Return the (X, Y) coordinate for the center point of the cell that contains the specified text.  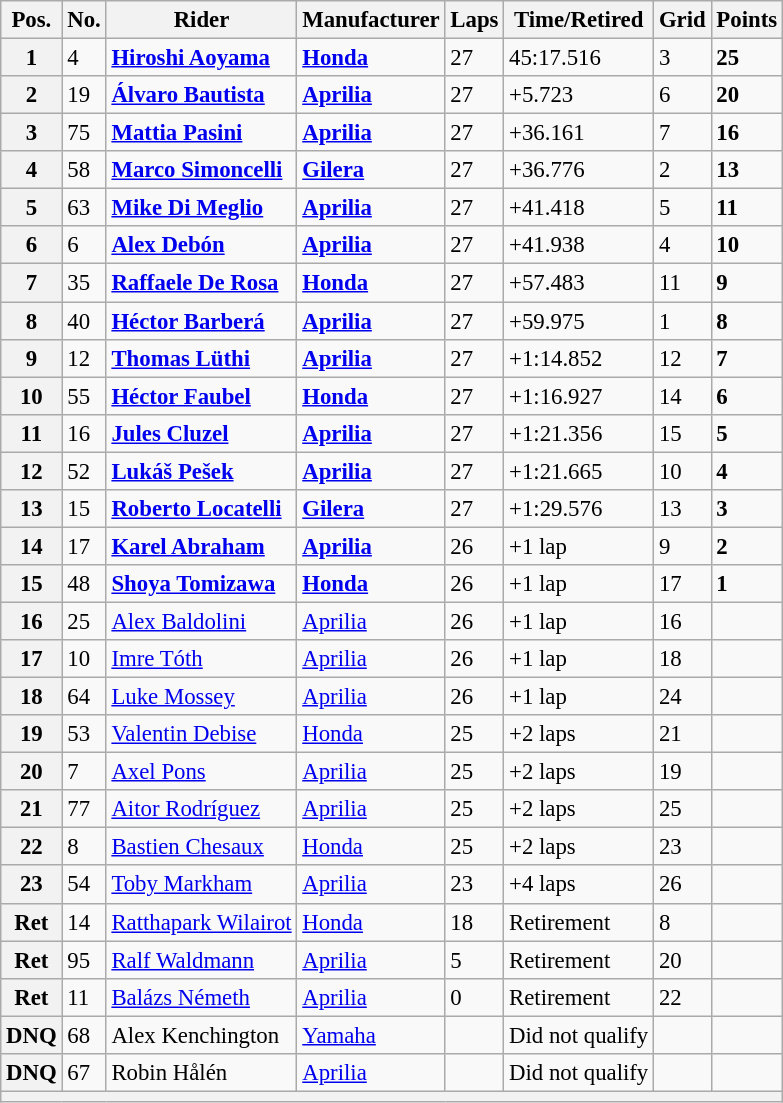
Luke Mossey (202, 697)
52 (84, 471)
Yamaha (371, 1035)
95 (84, 960)
+59.975 (579, 321)
Alex Debón (202, 245)
63 (84, 208)
77 (84, 809)
Pos. (32, 20)
+1:14.852 (579, 358)
Time/Retired (579, 20)
Alex Kenchington (202, 1035)
40 (84, 321)
Raffaele De Rosa (202, 283)
Alex Baldolini (202, 621)
Mattia Pasini (202, 133)
54 (84, 885)
+1:16.927 (579, 396)
Aitor Rodríguez (202, 809)
Álvaro Bautista (202, 95)
Bastien Chesaux (202, 847)
Hiroshi Aoyama (202, 58)
+1:29.576 (579, 509)
Héctor Faubel (202, 396)
Karel Abraham (202, 546)
Laps (474, 20)
+1:21.665 (579, 471)
+5.723 (579, 95)
35 (84, 283)
Balázs Németh (202, 997)
48 (84, 584)
No. (84, 20)
Ratthapark Wilairot (202, 922)
+41.418 (579, 208)
64 (84, 697)
24 (682, 697)
Manufacturer (371, 20)
Shoya Tomizawa (202, 584)
+57.483 (579, 283)
68 (84, 1035)
+36.776 (579, 170)
Mike Di Meglio (202, 208)
Ralf Waldmann (202, 960)
Axel Pons (202, 772)
67 (84, 1073)
+1:21.356 (579, 433)
55 (84, 396)
Héctor Barberá (202, 321)
Roberto Locatelli (202, 509)
+4 laps (579, 885)
Grid (682, 20)
0 (474, 997)
+41.938 (579, 245)
45:17.516 (579, 58)
75 (84, 133)
Points (746, 20)
Thomas Lüthi (202, 358)
Toby Markham (202, 885)
58 (84, 170)
53 (84, 734)
Imre Tóth (202, 659)
Marco Simoncelli (202, 170)
Jules Cluzel (202, 433)
Lukáš Pešek (202, 471)
+36.161 (579, 133)
Valentin Debise (202, 734)
Robin Hålén (202, 1073)
Rider (202, 20)
